Determine the (X, Y) coordinate at the center of the cell enclosing the given text.  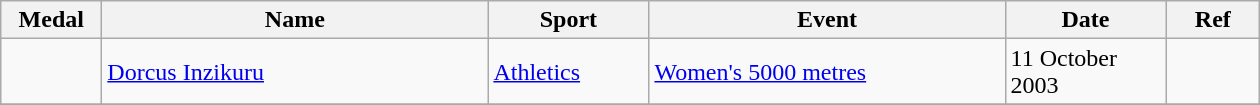
Name (295, 20)
Athletics (568, 72)
Medal (52, 20)
Event (827, 20)
11 October 2003 (1086, 72)
Women's 5000 metres (827, 72)
Dorcus Inzikuru (295, 72)
Ref (1213, 20)
Sport (568, 20)
Date (1086, 20)
